Output the (x, y) coordinate of the center of the cell containing the given text.  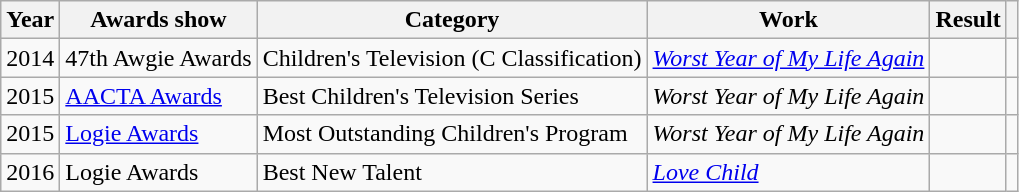
Children's Television (C Classification) (452, 58)
Best New Talent (452, 172)
Work (788, 20)
Most Outstanding Children's Program (452, 134)
Year (30, 20)
2014 (30, 58)
Love Child (788, 172)
Category (452, 20)
2016 (30, 172)
AACTA Awards (158, 96)
Result (968, 20)
47th Awgie Awards (158, 58)
Best Children's Television Series (452, 96)
Awards show (158, 20)
